Find where the given text appears and provide that cell's center as (X, Y) coordinate. 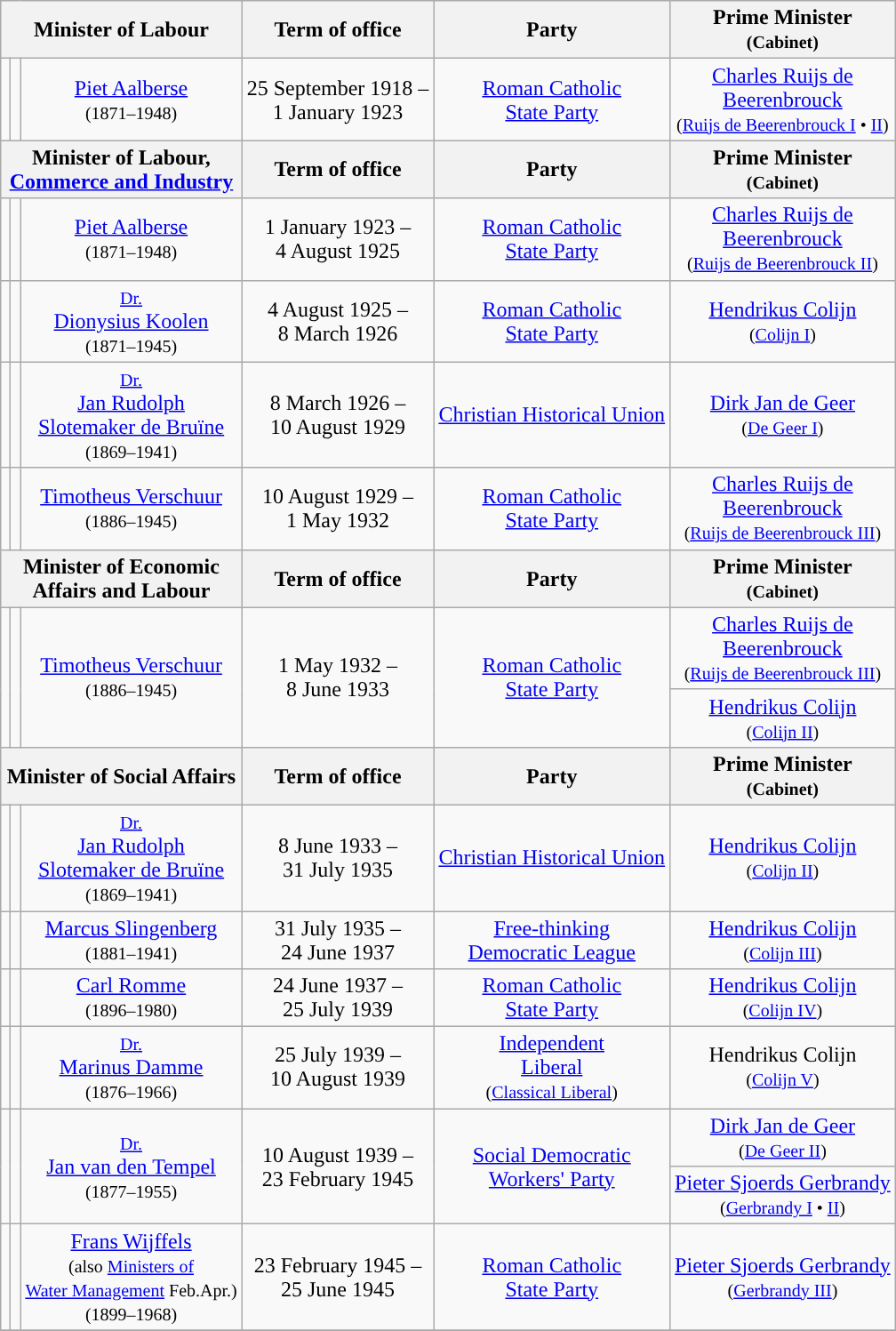
Free-thinking Democratic League (552, 939)
8 March 1926 – 10 August 1929 (338, 414)
31 July 1935 – 24 June 1937 (338, 939)
Dr. Dionysius Koolen (1871–1945) (132, 321)
Minister of Labour, Commerce and Industry (121, 169)
Independent Liberal (Classical Liberal) (552, 1068)
1 January 1923 – 4 August 1925 (338, 239)
Dirk Jan de Geer (De Geer II) (783, 1138)
25 September 1918 – 1 January 1923 (338, 100)
Hendrikus Colijn (Colijn IV) (783, 998)
25 July 1939 – 10 August 1939 (338, 1068)
Marcus Slingenberg (1881–1941) (132, 939)
Charles Ruijs de Beerenbrouck (Ruijs de Beerenbrouck II) (783, 239)
4 August 1925 – 8 March 1926 (338, 321)
Minister of Economic Affairs and Labour (121, 578)
1 May 1932 – 8 June 1933 (338, 678)
Carl Romme (1896–1980) (132, 998)
Pieter Sjoerds Gerbrandy (Gerbrandy III) (783, 1277)
Dirk Jan de Geer (De Geer I) (783, 414)
Hendrikus Colijn (Colijn I) (783, 321)
10 August 1929 – 1 May 1932 (338, 509)
Dr. Jan van den Tempel (1877–1955) (132, 1167)
Frans Wijffels (also Ministers of Water Management Feb.Apr.) (1899–1968) (132, 1277)
23 February 1945 – 25 June 1945 (338, 1277)
Hendrikus Colijn (Colijn III) (783, 939)
24 June 1937 – 25 July 1939 (338, 998)
Minister of Social Affairs (121, 775)
Pieter Sjoerds Gerbrandy (Gerbrandy I • II) (783, 1195)
8 June 1933 – 31 July 1935 (338, 857)
10 August 1939 – 23 February 1945 (338, 1167)
Hendrikus Colijn (Colijn V) (783, 1068)
Charles Ruijs de Beerenbrouck (Ruijs de Beerenbrouck I • II) (783, 100)
Dr. Marinus Damme (1876–1966) (132, 1068)
Social Democratic Workers' Party (552, 1167)
Minister of Labour (121, 30)
